Detect which cell encompasses the target text, then output its (X, Y) center coordinate. 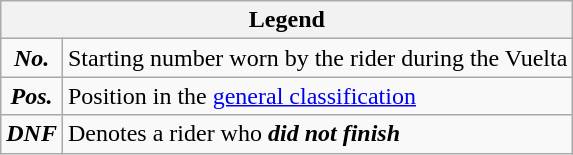
Denotes a rider who did not finish (317, 134)
Pos. (32, 96)
DNF (32, 134)
Legend (287, 20)
Starting number worn by the rider during the Vuelta (317, 58)
No. (32, 58)
Position in the general classification (317, 96)
